Output the (x, y) coordinate of the center of the cell containing the given text.  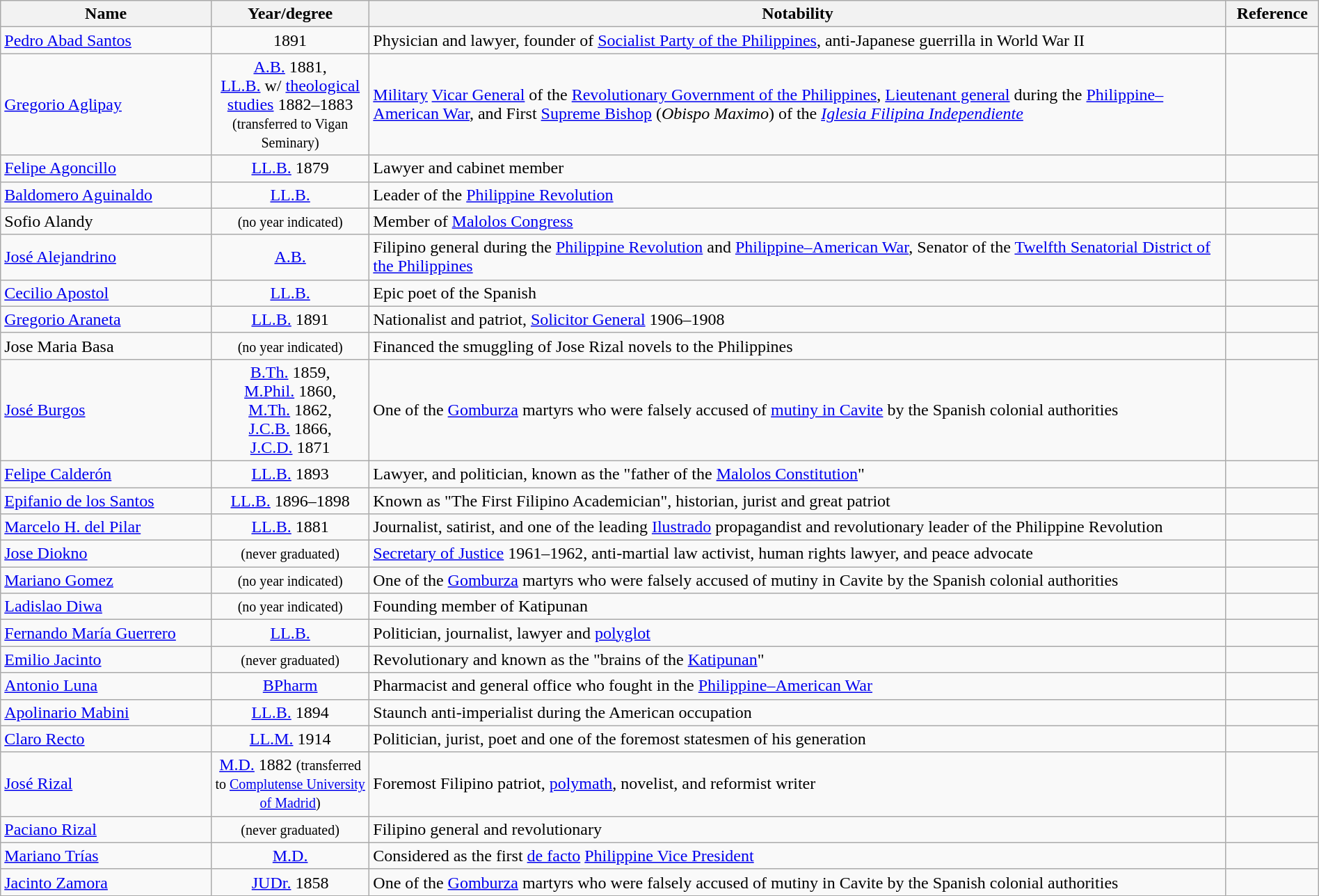
Gregorio Araneta (106, 319)
Cecilio Apostol (106, 293)
LL.B. 1896–1898 (289, 500)
Known as "The First Filipino Academician", historian, jurist and great patriot (797, 500)
Staunch anti-imperialist during the American occupation (797, 712)
Nationalist and patriot, Solicitor General 1906–1908 (797, 319)
LL.M. 1914 (289, 739)
Physician and lawyer, founder of Socialist Party of the Philippines, anti-Japanese guerrilla in World War II (797, 40)
Politician, jurist, poet and one of the foremost statesmen of his generation (797, 739)
Jose Diokno (106, 554)
Mariano Gomez (106, 580)
Mariano Trías (106, 856)
Pedro Abad Santos (106, 40)
Apolinario Mabini (106, 712)
Foremost Filipino patriot, polymath, novelist, and reformist writer (797, 784)
A.B. (289, 257)
BPharm (289, 686)
JUDr. 1858 (289, 882)
Name (106, 14)
A.B. 1881, LL.B. w/ theological studies 1882–1883 (transferred to Vigan Seminary) (289, 104)
Filipino general during the Philippine Revolution and Philippine–American War, Senator of the Twelfth Senatorial District of the Philippines (797, 257)
Lawyer and cabinet member (797, 168)
Fernando María Guerrero (106, 633)
Filipino general and revolutionary (797, 829)
Lawyer, and politician, known as the "father of the Malolos Constitution" (797, 474)
LL.B. 1879 (289, 168)
Jose Maria Basa (106, 346)
1891 (289, 40)
José Alejandrino (106, 257)
Politician, journalist, lawyer and polyglot (797, 633)
Baldomero Aguinaldo (106, 195)
Epic poet of the Spanish (797, 293)
M.D. 1882 (transferred to Complutense University of Madrid) (289, 784)
Paciano Rizal (106, 829)
Epifanio de los Santos (106, 500)
Considered as the first de facto Philippine Vice President (797, 856)
Emilio Jacinto (106, 659)
José Burgos (106, 410)
Gregorio Aglipay (106, 104)
Felipe Calderón (106, 474)
LL.B. 1893 (289, 474)
Pharmacist and general office who fought in the Philippine–American War (797, 686)
LL.B. 1894 (289, 712)
Reference (1272, 14)
Marcelo H. del Pilar (106, 527)
Notability (797, 14)
Antonio Luna (106, 686)
B.Th. 1859,M.Phil. 1860,M.Th. 1862,J.C.B. 1866,J.C.D. 1871 (289, 410)
Year/degree (289, 14)
Claro Recto (106, 739)
Sofio Alandy (106, 221)
Revolutionary and known as the "brains of the Katipunan" (797, 659)
Secretary of Justice 1961–1962, anti-martial law activist, human rights lawyer, and peace advocate (797, 554)
Journalist, satirist, and one of the leading Ilustrado propagandist and revolutionary leader of the Philippine Revolution (797, 527)
Felipe Agoncillo (106, 168)
José Rizal (106, 784)
Financed the smuggling of Jose Rizal novels to the Philippines (797, 346)
Jacinto Zamora (106, 882)
LL.B. 1891 (289, 319)
Ladislao Diwa (106, 607)
Founding member of Katipunan (797, 607)
Member of Malolos Congress (797, 221)
LL.B. 1881 (289, 527)
Leader of the Philippine Revolution (797, 195)
M.D. (289, 856)
